For the text-containing cell, return its midpoint in [X, Y] coordinate format. 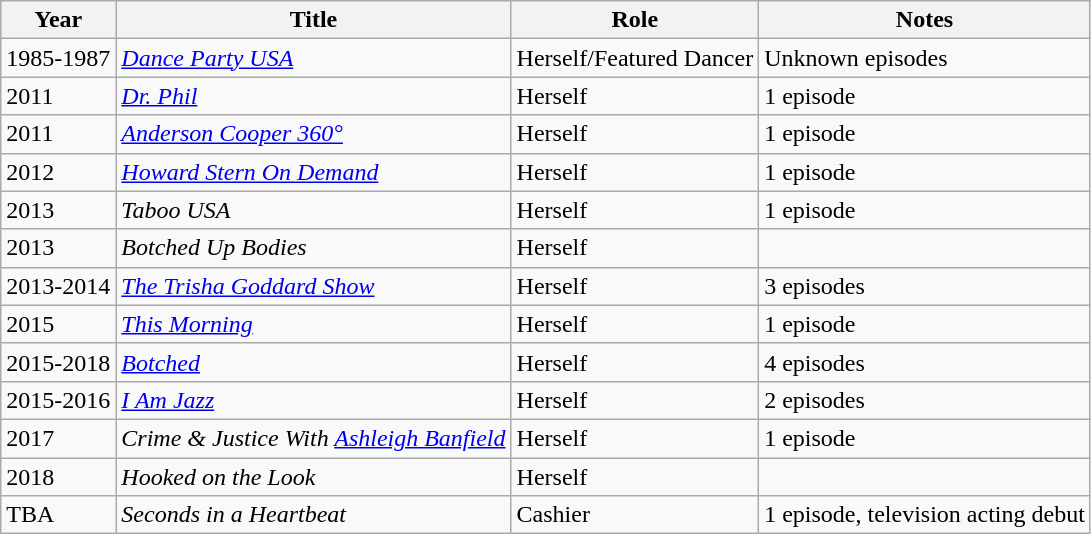
I Am Jazz [314, 400]
4 episodes [925, 362]
The Trisha Goddard Show [314, 286]
Dance Party USA [314, 58]
2017 [58, 438]
Seconds in a Heartbeat [314, 515]
TBA [58, 515]
2015 [58, 324]
Botched Up Bodies [314, 248]
Year [58, 20]
Herself/Featured Dancer [635, 58]
This Morning [314, 324]
2 episodes [925, 400]
Dr. Phil [314, 96]
Title [314, 20]
Role [635, 20]
1985-1987 [58, 58]
Crime & Justice With Ashleigh Banfield [314, 438]
1 episode, television acting debut [925, 515]
Cashier [635, 515]
2018 [58, 477]
2013-2014 [58, 286]
Taboo USA [314, 210]
Hooked on the Look [314, 477]
Anderson Cooper 360° [314, 134]
Howard Stern On Demand [314, 172]
Botched [314, 362]
2015-2016 [58, 400]
2015-2018 [58, 362]
3 episodes [925, 286]
Notes [925, 20]
Unknown episodes [925, 58]
2012 [58, 172]
